Output the (X, Y) coordinate of the center of the cell containing the given text.  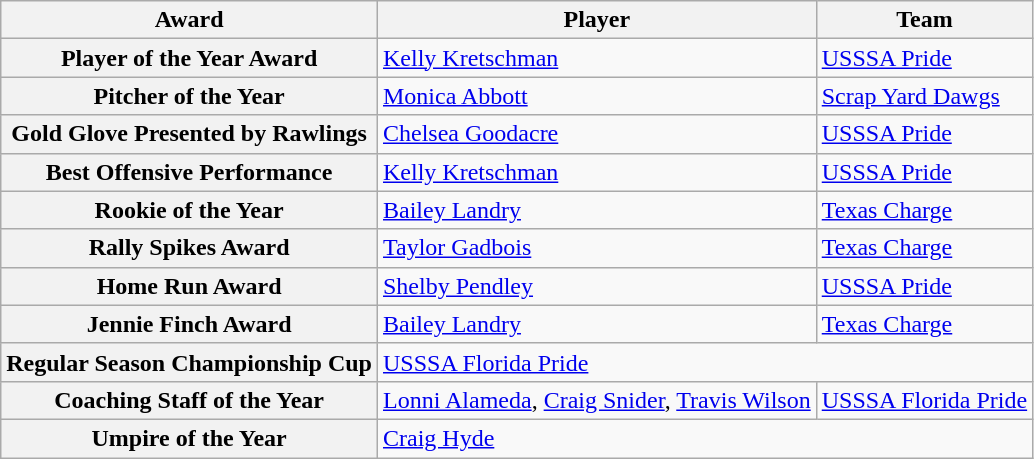
Rally Spikes Award (190, 248)
Jennie Finch Award (190, 324)
Lonni Alameda, Craig Snider, Travis Wilson (596, 400)
Rookie of the Year (190, 210)
Award (190, 20)
Team (924, 20)
Player of the Year Award (190, 58)
Umpire of the Year (190, 438)
Monica Abbott (596, 96)
Craig Hyde (704, 438)
Gold Glove Presented by Rawlings (190, 134)
Pitcher of the Year (190, 96)
Chelsea Goodacre (596, 134)
Scrap Yard Dawgs (924, 96)
Regular Season Championship Cup (190, 362)
Player (596, 20)
Coaching Staff of the Year (190, 400)
Home Run Award (190, 286)
Shelby Pendley (596, 286)
Taylor Gadbois (596, 248)
Best Offensive Performance (190, 172)
